Detect which cell encompasses the target text, then output its [x, y] center coordinate. 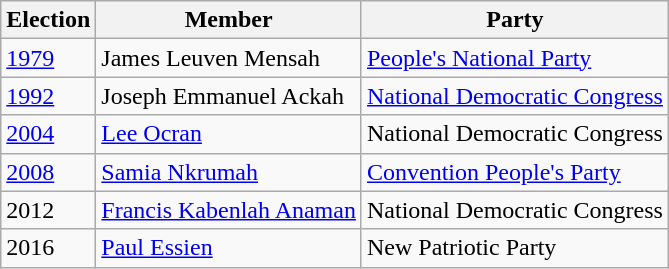
Party [514, 20]
2016 [48, 248]
2004 [48, 134]
Election [48, 20]
Joseph Emmanuel Ackah [229, 96]
Lee Ocran [229, 134]
Convention People's Party [514, 172]
Paul Essien [229, 248]
1979 [48, 58]
Samia Nkrumah [229, 172]
New Patriotic Party [514, 248]
James Leuven Mensah [229, 58]
Member [229, 20]
People's National Party [514, 58]
1992 [48, 96]
2008 [48, 172]
Francis Kabenlah Anaman [229, 210]
2012 [48, 210]
